Output the (X, Y) coordinate of the center of the cell containing the given text.  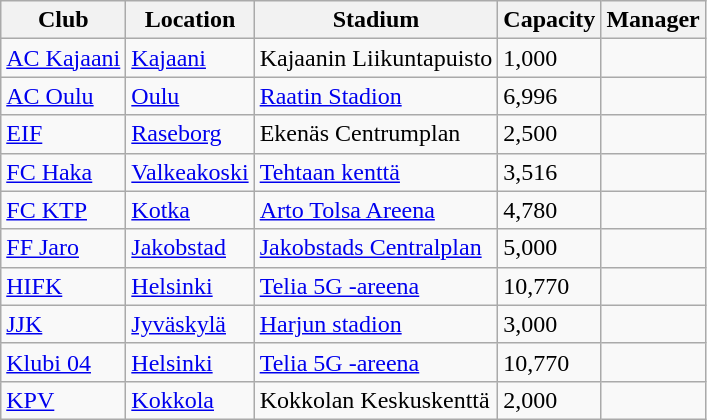
Kokkola (190, 400)
Tehtaan kenttä (376, 172)
EIF (64, 134)
Jakobstad (190, 248)
Kokkolan Keskuskenttä (376, 400)
AC Oulu (64, 96)
HIFK (64, 286)
Klubi 04 (64, 362)
5,000 (550, 248)
Jakobstads Centralplan (376, 248)
3,000 (550, 324)
Arto Tolsa Areena (376, 210)
Oulu (190, 96)
2,500 (550, 134)
KPV (64, 400)
Kajaanin Liikuntapuisto (376, 58)
3,516 (550, 172)
Valkeakoski (190, 172)
Club (64, 20)
Manager (653, 20)
4,780 (550, 210)
1,000 (550, 58)
6,996 (550, 96)
Stadium (376, 20)
Raseborg (190, 134)
Raatin Stadion (376, 96)
FC KTP (64, 210)
AC Kajaani (64, 58)
Kotka (190, 210)
FF Jaro (64, 248)
Kajaani (190, 58)
Jyväskylä (190, 324)
JJK (64, 324)
Capacity (550, 20)
Ekenäs Centrumplan (376, 134)
Harjun stadion (376, 324)
FC Haka (64, 172)
2,000 (550, 400)
Location (190, 20)
